Detect which cell encompasses the target text, then output its [X, Y] center coordinate. 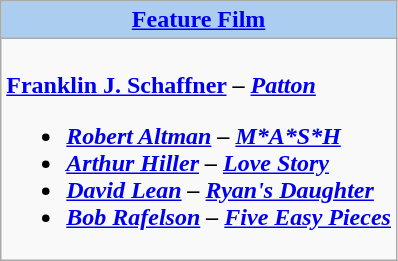
Franklin J. Schaffner – PattonRobert Altman – M*A*S*HArthur Hiller – Love StoryDavid Lean – Ryan's DaughterBob Rafelson – Five Easy Pieces [199, 150]
Feature Film [199, 20]
